Search for the cell housing the specified text and yield its [x, y] center coordinate. 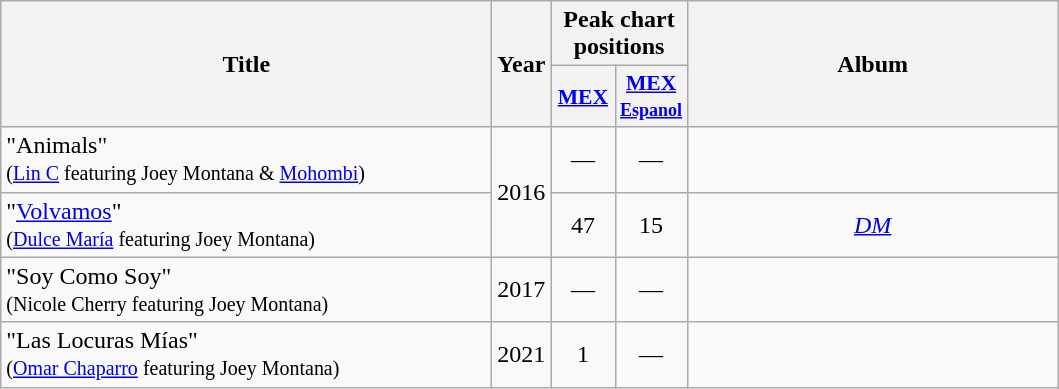
MEX Espanol [651, 96]
"Animals" (Lin C featuring Joey Montana & Mohombi) [246, 160]
1 [583, 354]
"Soy Como Soy" (Nicole Cherry featuring Joey Montana) [246, 290]
MEX [583, 96]
"Las Locuras Mías" (Omar Chaparro featuring Joey Montana) [246, 354]
2021 [522, 354]
2016 [522, 192]
2017 [522, 290]
Peak chart positions [619, 34]
"Volvamos" (Dulce María featuring Joey Montana) [246, 224]
47 [583, 224]
15 [651, 224]
Year [522, 64]
DM [872, 224]
Title [246, 64]
Album [872, 64]
